Search for the cell housing the specified text and yield its [x, y] center coordinate. 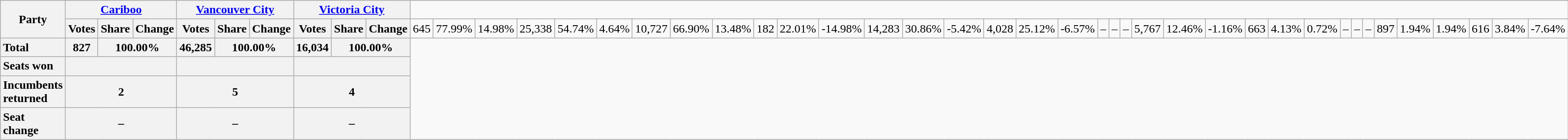
616 [1481, 29]
Party [33, 19]
Total [33, 47]
14.98% [496, 29]
663 [1257, 29]
4,028 [999, 29]
2 [121, 92]
22.01% [798, 29]
Vancouver City [235, 10]
13.48% [733, 29]
12.46% [1184, 29]
30.86% [923, 29]
Seats won [33, 66]
66.90% [691, 29]
3.84% [1511, 29]
16,034 [313, 47]
Incumbents returned [33, 92]
-1.16% [1226, 29]
827 [82, 47]
4.13% [1286, 29]
5 [235, 92]
Seat change [33, 123]
4.64% [614, 29]
4 [352, 92]
182 [766, 29]
-7.64% [1548, 29]
14,283 [884, 29]
-6.57% [1078, 29]
46,285 [196, 47]
10,727 [652, 29]
Victoria City [352, 10]
5,767 [1148, 29]
Cariboo [121, 10]
-5.42% [964, 29]
77.99% [454, 29]
25,338 [536, 29]
645 [422, 29]
0.72% [1322, 29]
897 [1386, 29]
54.74% [576, 29]
25.12% [1037, 29]
-14.98% [841, 29]
